Locate the cell with the specified text and output its [x, y] center coordinate. 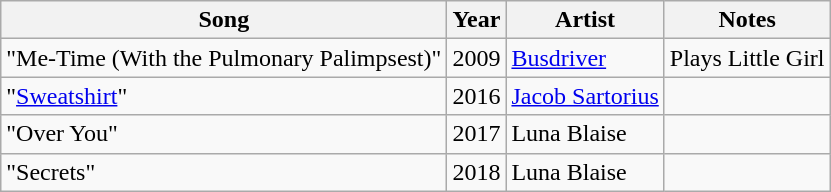
Busdriver [585, 58]
Artist [585, 20]
"Me-Time (With the Pulmonary Palimpsest)" [224, 58]
"Over You" [224, 134]
Song [224, 20]
2009 [476, 58]
Year [476, 20]
Plays Little Girl [747, 58]
"Sweatshirt" [224, 96]
Jacob Sartorius [585, 96]
2018 [476, 172]
"Secrets" [224, 172]
Notes [747, 20]
2017 [476, 134]
2016 [476, 96]
